Extract the (X, Y) coordinate from the center of the cell holding the provided text.  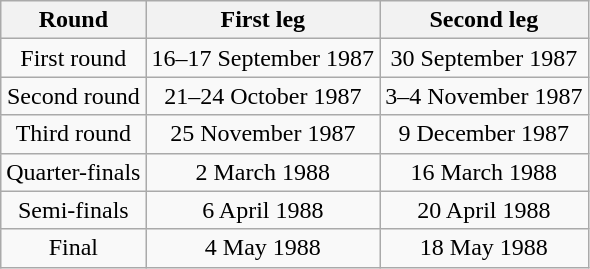
Third round (74, 134)
9 December 1987 (484, 134)
3–4 November 1987 (484, 96)
6 April 1988 (263, 210)
21–24 October 1987 (263, 96)
Semi-finals (74, 210)
20 April 1988 (484, 210)
16 March 1988 (484, 172)
25 November 1987 (263, 134)
Quarter-finals (74, 172)
Round (74, 20)
Second leg (484, 20)
18 May 1988 (484, 248)
16–17 September 1987 (263, 58)
Final (74, 248)
First round (74, 58)
Second round (74, 96)
4 May 1988 (263, 248)
2 March 1988 (263, 172)
First leg (263, 20)
30 September 1987 (484, 58)
